Capture the cell that displays the provided text and extract its [x, y] central coordinate. 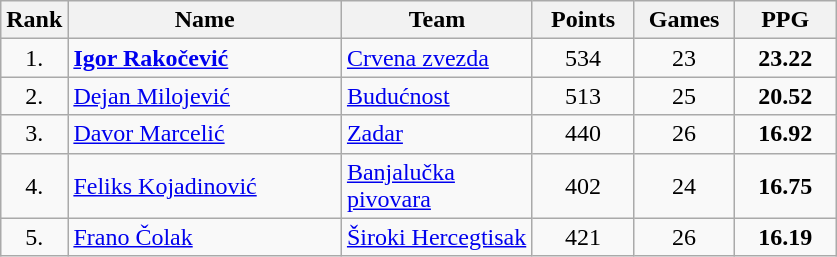
421 [582, 237]
2. [34, 96]
Frano Čolak [205, 237]
16.19 [786, 237]
3. [34, 134]
Igor Rakočević [205, 58]
23.22 [786, 58]
Team [436, 20]
Points [582, 20]
Name [205, 20]
PPG [786, 20]
Banjalučka pivovara [436, 186]
Feliks Kojadinović [205, 186]
Budućnost [436, 96]
440 [582, 134]
534 [582, 58]
24 [684, 186]
23 [684, 58]
Dejan Milojević [205, 96]
Zadar [436, 134]
Games [684, 20]
513 [582, 96]
4. [34, 186]
16.75 [786, 186]
20.52 [786, 96]
16.92 [786, 134]
Davor Marcelić [205, 134]
Crvena zvezda [436, 58]
5. [34, 237]
Rank [34, 20]
Široki Hercegtisak [436, 237]
1. [34, 58]
25 [684, 96]
402 [582, 186]
